Detect which cell encompasses the target text, then output its (x, y) center coordinate. 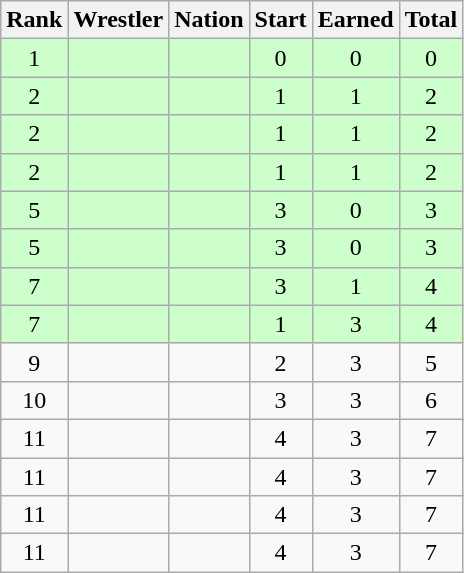
Rank (34, 20)
Start (280, 20)
Wrestler (118, 20)
Nation (209, 20)
Earned (356, 20)
6 (431, 400)
10 (34, 400)
9 (34, 362)
Total (431, 20)
